Identify which cell holds the provided text, then report its [x, y] central coordinate. 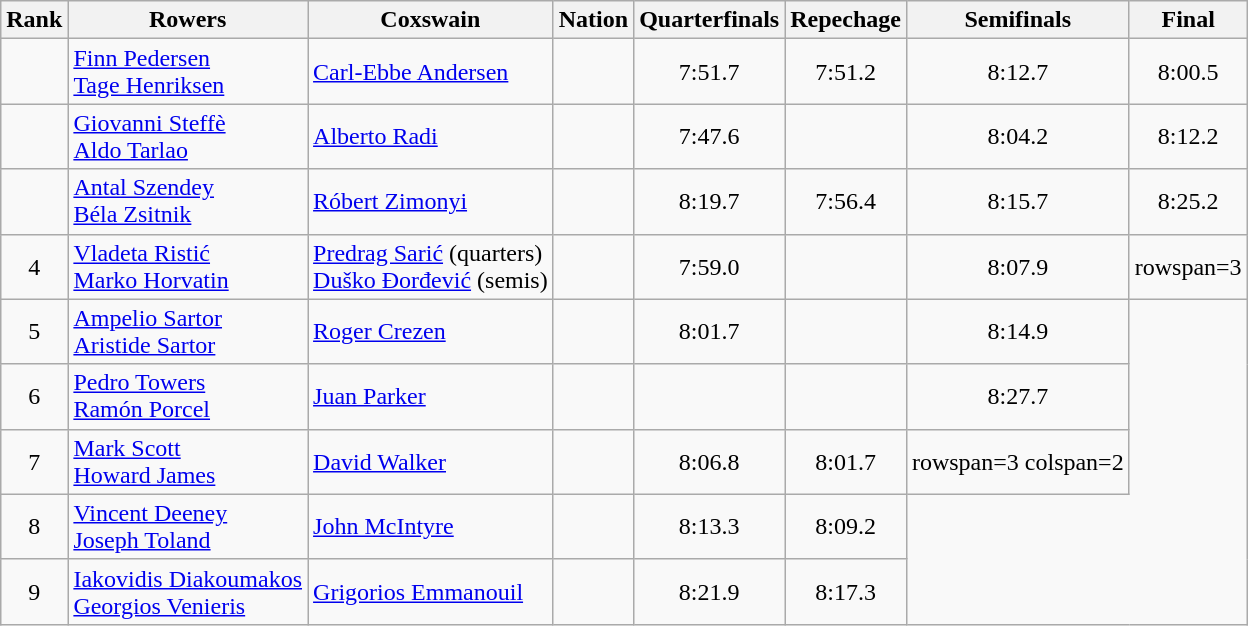
8:06.8 [710, 462]
Róbert Zimonyi [431, 202]
7:59.0 [710, 266]
8:15.7 [1018, 202]
8:17.3 [846, 592]
4 [34, 266]
Nation [593, 20]
Grigorios Emmanouil [431, 592]
Coxswain [431, 20]
Juan Parker [431, 396]
David Walker [431, 462]
Alberto Radi [431, 136]
Repechage [846, 20]
Ampelio SartorAristide Sartor [188, 332]
7:56.4 [846, 202]
8:07.9 [1018, 266]
rowspan=3 [1188, 266]
Carl-Ebbe Andersen [431, 72]
8:12.2 [1188, 136]
8:19.7 [710, 202]
8:25.2 [1188, 202]
8:04.2 [1018, 136]
8:09.2 [846, 526]
rowspan=3 colspan=2 [1018, 462]
7:51.7 [710, 72]
John McIntyre [431, 526]
7 [34, 462]
5 [34, 332]
Iakovidis DiakoumakosGeorgios Venieris [188, 592]
8:13.3 [710, 526]
Final [1188, 20]
Semifinals [1018, 20]
Mark ScottHoward James [188, 462]
Finn PedersenTage Henriksen [188, 72]
9 [34, 592]
Predrag Sarić (quarters) Duško Ðorđević (semis) [431, 266]
8:14.9 [1018, 332]
Giovanni SteffèAldo Tarlao [188, 136]
8:12.7 [1018, 72]
Rank [34, 20]
Antal SzendeyBéla Zsitnik [188, 202]
Vincent DeeneyJoseph Toland [188, 526]
6 [34, 396]
7:51.2 [846, 72]
Quarterfinals [710, 20]
8:00.5 [1188, 72]
Rowers [188, 20]
Vladeta RistićMarko Horvatin [188, 266]
8:21.9 [710, 592]
8 [34, 526]
Roger Crezen [431, 332]
Pedro TowersRamón Porcel [188, 396]
8:27.7 [1018, 396]
7:47.6 [710, 136]
